Identify which cell holds the provided text, then report its [x, y] central coordinate. 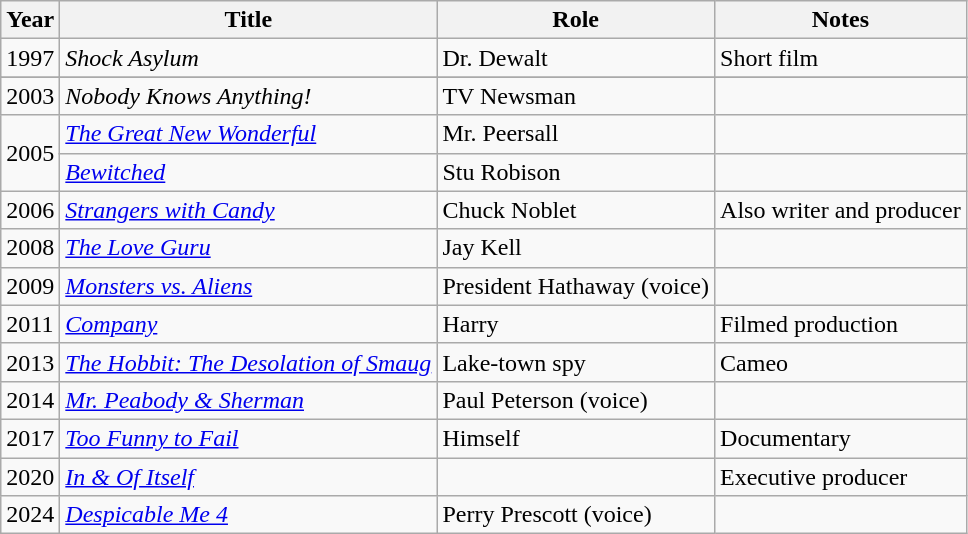
Harry [576, 324]
Jay Kell [576, 248]
Himself [576, 438]
Despicable Me 4 [248, 515]
Also writer and producer [841, 210]
Lake-town spy [576, 362]
President Hathaway (voice) [576, 286]
In & Of Itself [248, 477]
Perry Prescott (voice) [576, 515]
Cameo [841, 362]
The Great New Wonderful [248, 134]
Chuck Noblet [576, 210]
Mr. Peabody & Sherman [248, 400]
Role [576, 20]
Company [248, 324]
Bewitched [248, 172]
The Hobbit: The Desolation of Smaug [248, 362]
Short film [841, 58]
Executive producer [841, 477]
TV Newsman [576, 96]
1997 [30, 58]
2017 [30, 438]
Filmed production [841, 324]
2014 [30, 400]
Too Funny to Fail [248, 438]
2013 [30, 362]
2003 [30, 96]
Stu Robison [576, 172]
2006 [30, 210]
2005 [30, 153]
Title [248, 20]
2008 [30, 248]
Mr. Peersall [576, 134]
2020 [30, 477]
Monsters vs. Aliens [248, 286]
The Love Guru [248, 248]
Nobody Knows Anything! [248, 96]
Notes [841, 20]
2009 [30, 286]
Paul Peterson (voice) [576, 400]
2011 [30, 324]
2024 [30, 515]
Documentary [841, 438]
Strangers with Candy [248, 210]
Year [30, 20]
Dr. Dewalt [576, 58]
Shock Asylum [248, 58]
